Return [x, y] of the center of cell containing provided text 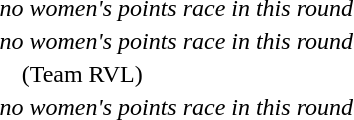
(Team RVL) [187, 74]
